Find where the given text appears and provide that cell's center as (X, Y) coordinate. 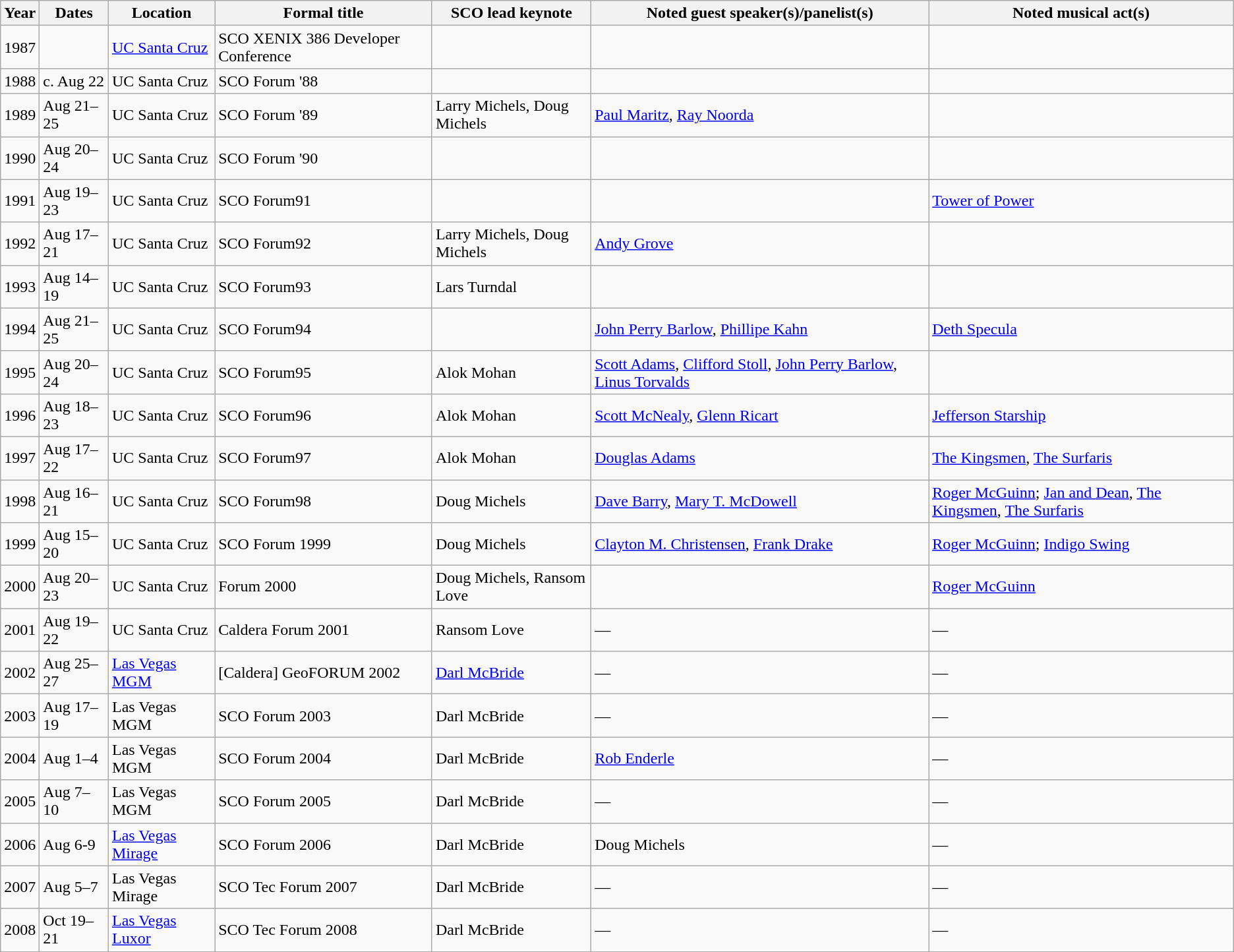
c. Aug 22 (74, 81)
SCO Tec Forum 2007 (324, 887)
SCO Forum95 (324, 372)
SCO Forum '88 (324, 81)
1990 (20, 158)
Ransom Love (512, 630)
Roger McGuinn; Jan and Dean, The Kingsmen, The Surfaris (1081, 501)
SCO XENIX 386 Developer Conference (324, 47)
2000 (20, 587)
1989 (20, 115)
SCO Forum 2004 (324, 758)
2007 (20, 887)
2005 (20, 802)
[Caldera] GeoFORUM 2002 (324, 672)
SCO Tec Forum 2008 (324, 930)
1997 (20, 458)
Tower of Power (1081, 200)
1991 (20, 200)
2003 (20, 716)
SCO Forum94 (324, 330)
Clayton M. Christensen, Frank Drake (760, 545)
SCO Forum97 (324, 458)
1993 (20, 286)
SCO Forum 2003 (324, 716)
Jefferson Starship (1081, 415)
Aug 7–10 (74, 802)
1999 (20, 545)
Dave Barry, Mary T. McDowell (760, 501)
2004 (20, 758)
Location (161, 13)
SCO Forum 2005 (324, 802)
Roger McGuinn; Indigo Swing (1081, 545)
1992 (20, 244)
Doug Michels, Ransom Love (512, 587)
Aug 14–19 (74, 286)
Aug 18–23 (74, 415)
Lars Turndal (512, 286)
The Kingsmen, The Surfaris (1081, 458)
Aug 17–19 (74, 716)
Roger McGuinn (1081, 587)
SCO Forum96 (324, 415)
Aug 5–7 (74, 887)
SCO lead keynote (512, 13)
Noted musical act(s) (1081, 13)
SCO Forum '90 (324, 158)
SCO Forum92 (324, 244)
1994 (20, 330)
Caldera Forum 2001 (324, 630)
Aug 19–23 (74, 200)
SCO Forum '89 (324, 115)
Aug 16–21 (74, 501)
SCO Forum 1999 (324, 545)
Scott McNealy, Glenn Ricart (760, 415)
1998 (20, 501)
Douglas Adams (760, 458)
Aug 20–23 (74, 587)
Paul Maritz, Ray Noorda (760, 115)
1996 (20, 415)
SCO Forum98 (324, 501)
Aug 17–21 (74, 244)
John Perry Barlow, Phillipe Kahn (760, 330)
Andy Grove (760, 244)
Oct 19–21 (74, 930)
Year (20, 13)
Noted guest speaker(s)/panelist(s) (760, 13)
2008 (20, 930)
Deth Specula (1081, 330)
2006 (20, 844)
SCO Forum 2006 (324, 844)
Aug 1–4 (74, 758)
SCO Forum93 (324, 286)
Aug 19–22 (74, 630)
1987 (20, 47)
1988 (20, 81)
2002 (20, 672)
Aug 25–27 (74, 672)
Scott Adams, Clifford Stoll, John Perry Barlow, Linus Torvalds (760, 372)
Formal title (324, 13)
Las Vegas Luxor (161, 930)
Aug 6-9 (74, 844)
Aug 17–22 (74, 458)
1995 (20, 372)
Dates (74, 13)
Aug 15–20 (74, 545)
Forum 2000 (324, 587)
SCO Forum91 (324, 200)
Rob Enderle (760, 758)
2001 (20, 630)
